Find where the given text appears and provide that cell's center as (X, Y) coordinate. 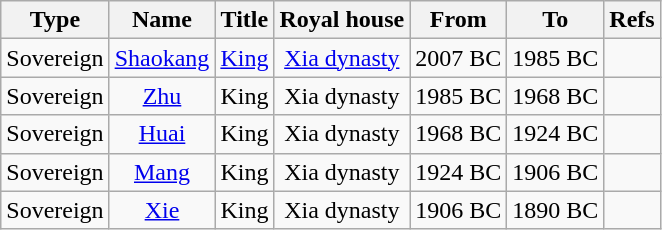
Zhu (162, 96)
Royal house (342, 20)
Shaokang (162, 58)
Xie (162, 210)
To (556, 20)
From (458, 20)
Refs (632, 20)
1890 BC (556, 210)
2007 BC (458, 58)
Mang (162, 172)
Name (162, 20)
Type (55, 20)
Title (244, 20)
Huai (162, 134)
